Determine the (x, y) coordinate at the center of the cell enclosing the given text.  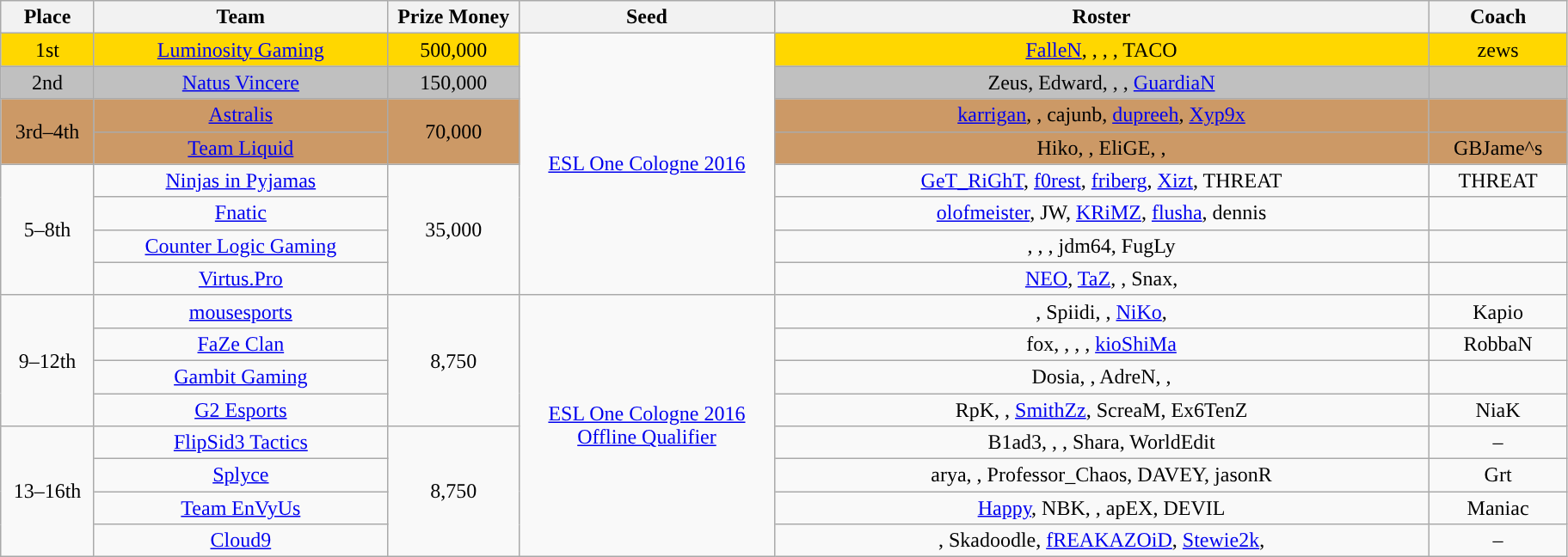
olofmeister, JW, KRiMZ, flusha, dennis (1101, 213)
zews (1498, 50)
, Spiidi, , NiKo, (1101, 311)
FlipSid3 Tactics (241, 443)
Maniac (1498, 508)
13–16th (48, 492)
GeT_RiGhT, f0rest, friberg, Xizt, THREAT (1101, 181)
Hiko, , EliGE, , (1101, 148)
FaZe Clan (241, 344)
THREAT (1498, 181)
RpK, , SmithZz, ScreaM, Ex6TenZ (1101, 410)
Coach (1498, 17)
G2 Esports (241, 410)
Cloud9 (241, 541)
Zeus, Edward, , , GuardiaN (1101, 83)
arya, , Professor_Chaos, DAVEY, jasonR (1101, 475)
Astralis (241, 115)
, , , jdm64, FugLy (1101, 246)
5–8th (48, 230)
500,000 (453, 50)
Ninjas in Pyjamas (241, 181)
NEO, TaZ, , Snax, (1101, 278)
karrigan, , cajunb, dupreeh, Xyp9x (1101, 115)
GBJame^s (1498, 148)
Roster (1101, 17)
Kapio (1498, 311)
35,000 (453, 230)
Place (48, 17)
Virtus.Pro (241, 278)
9–12th (48, 360)
NiaK (1498, 410)
Counter Logic Gaming (241, 246)
mousesports (241, 311)
150,000 (453, 83)
Team EnVyUs (241, 508)
Prize Money (453, 17)
Dosia, , AdreN, , (1101, 376)
Grt (1498, 475)
Happy, NBK, , apEX, DEVIL (1101, 508)
ESL One Cologne 2016 Offline Qualifier (647, 425)
Luminosity Gaming (241, 50)
Team Liquid (241, 148)
fox, , , , kioShiMa (1101, 344)
B1ad3, , , Shara, WorldEdit (1101, 443)
Team (241, 17)
Splyce (241, 475)
Natus Vincere (241, 83)
1st (48, 50)
FalleN, , , , TACO (1101, 50)
3rd–4th (48, 132)
Gambit Gaming (241, 376)
ESL One Cologne 2016 (647, 164)
70,000 (453, 132)
, Skadoodle, fREAKAZOiD, Stewie2k, (1101, 541)
RobbaN (1498, 344)
Fnatic (241, 213)
2nd (48, 83)
Seed (647, 17)
